Return the (X, Y) coordinate for the center point of the cell that contains the specified text.  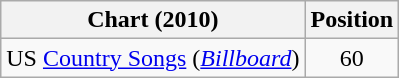
US Country Songs (Billboard) (153, 58)
Chart (2010) (153, 20)
Position (352, 20)
60 (352, 58)
